Return (X, Y) of the center of cell containing provided text 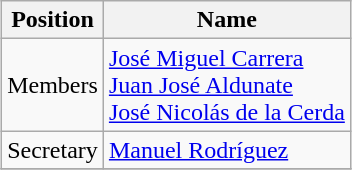
Secretary (53, 150)
José Miguel CarreraJuan José AldunateJosé Nicolás de la Cerda (226, 85)
Position (53, 20)
Manuel Rodríguez (226, 150)
Members (53, 85)
Name (226, 20)
